Pinpoint the cell where the given text exists, returning its [X, Y] midpoint coordinate. 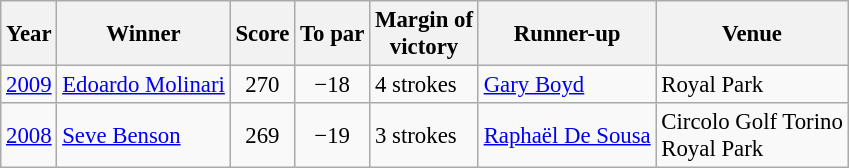
Gary Boyd [567, 85]
Circolo Golf TorinoRoyal Park [752, 136]
Royal Park [752, 85]
2009 [29, 85]
−19 [332, 136]
3 strokes [424, 136]
Seve Benson [144, 136]
−18 [332, 85]
Winner [144, 34]
270 [262, 85]
Runner-up [567, 34]
To par [332, 34]
269 [262, 136]
Year [29, 34]
4 strokes [424, 85]
Edoardo Molinari [144, 85]
2008 [29, 136]
Margin ofvictory [424, 34]
Raphaël De Sousa [567, 136]
Venue [752, 34]
Score [262, 34]
